Output the (X, Y) coordinate of the center of the cell containing the given text.  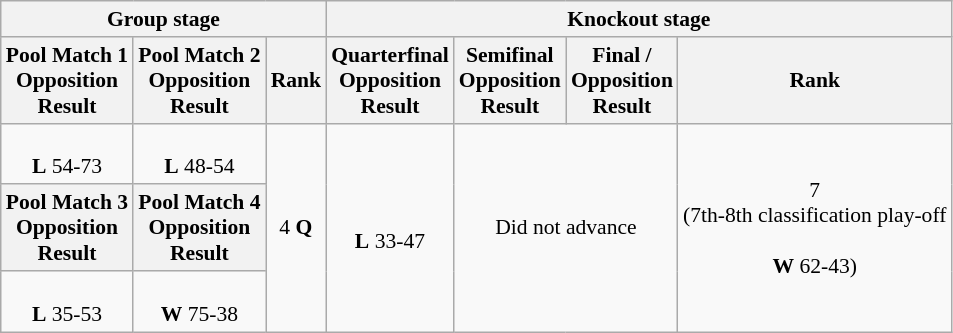
W 75-38 (199, 302)
L 48-54 (199, 154)
Knockout stage (638, 19)
Did not advance (566, 228)
7 (7th-8th classification play-off W 62-43) (814, 228)
Final / OppositionResult (622, 80)
L 33-47 (390, 228)
Group stage (164, 19)
L 54-73 (67, 154)
Pool Match 2OppositionResult (199, 80)
Pool Match 3OppositionResult (67, 228)
Pool Match 4OppositionResult (199, 228)
Pool Match 1OppositionResult (67, 80)
SemifinalOppositionResult (510, 80)
QuarterfinalOppositionResult (390, 80)
4 Q (296, 228)
L 35-53 (67, 302)
